Scan for the cell matching the given text and deliver its (x, y) coordinate at center. 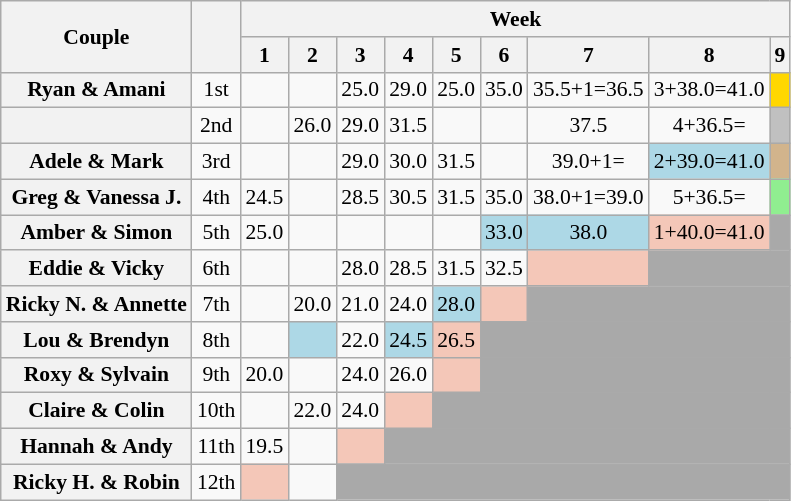
8 (710, 55)
7th (216, 304)
32.5 (504, 269)
5th (216, 233)
39.0+1= (588, 162)
Ryan & Amani (96, 90)
30.5 (408, 197)
7 (588, 55)
10th (216, 411)
35.5+1=36.5 (588, 90)
Ricky N. & Annette (96, 304)
38.0+1=39.0 (588, 197)
4th (216, 197)
Lou & Brendyn (96, 340)
38.0 (588, 233)
12th (216, 482)
3rd (216, 162)
3+38.0=41.0 (710, 90)
Hannah & Andy (96, 447)
2nd (216, 126)
Claire & Colin (96, 411)
Eddie & Vicky (96, 269)
26.5 (456, 340)
5+36.5= (710, 197)
Ricky H. & Robin (96, 482)
11th (216, 447)
8th (216, 340)
4 (408, 55)
Greg & Vanessa J. (96, 197)
1st (216, 90)
Roxy & Sylvain (96, 375)
1+40.0=41.0 (710, 233)
1 (264, 55)
4+36.5= (710, 126)
2 (312, 55)
3 (360, 55)
Couple (96, 36)
Adele & Mark (96, 162)
2+39.0=41.0 (710, 162)
6 (504, 55)
6th (216, 269)
Week (515, 19)
Amber & Simon (96, 233)
33.0 (504, 233)
37.5 (588, 126)
21.0 (360, 304)
19.5 (264, 447)
9th (216, 375)
5 (456, 55)
30.0 (408, 162)
9 (780, 55)
